Determine the (X, Y) coordinate at the center of the cell enclosing the given text.  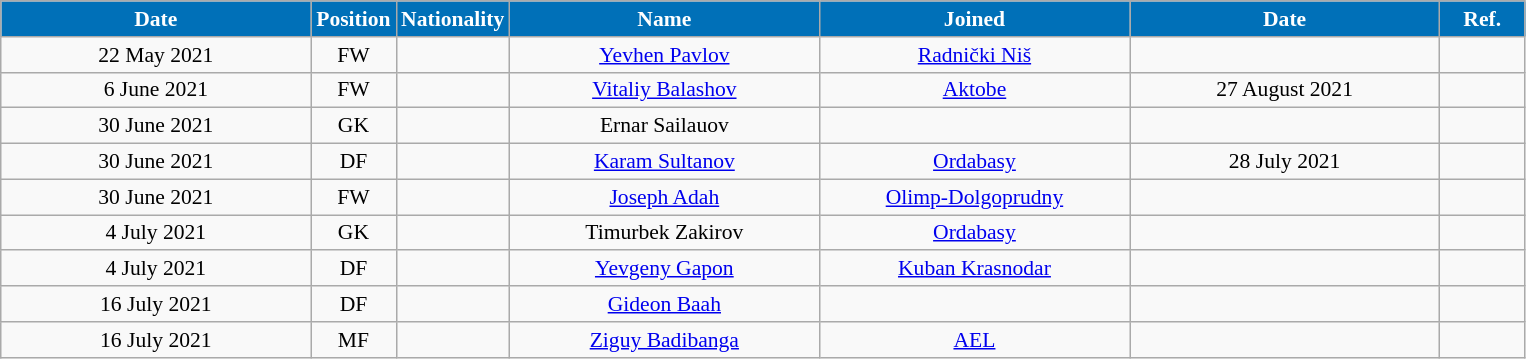
Yevhen Pavlov (664, 55)
Radnički Niš (974, 55)
Olimp-Dolgoprudny (974, 197)
Karam Sultanov (664, 162)
Ref. (1482, 19)
27 August 2021 (1285, 90)
Aktobe (974, 90)
Vitaliy Balashov (664, 90)
Gideon Baah (664, 304)
Joseph Adah (664, 197)
Timurbek Zakirov (664, 233)
MF (354, 340)
Ernar Sailauov (664, 126)
Name (664, 19)
Joined (974, 19)
6 June 2021 (156, 90)
Ziguy Badibanga (664, 340)
Kuban Krasnodar (974, 269)
22 May 2021 (156, 55)
AEL (974, 340)
Position (354, 19)
Nationality (452, 19)
28 July 2021 (1285, 162)
Yevgeny Gapon (664, 269)
